Search for the cell housing the specified text and yield its [x, y] center coordinate. 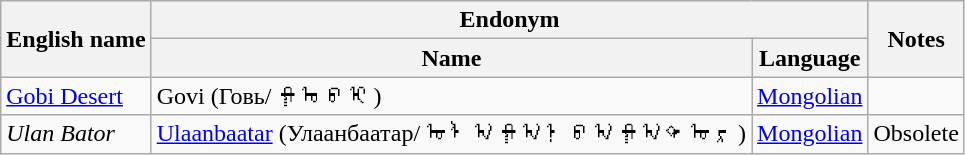
Govi (Говь/ ᠭᠣᠪᠢ) [451, 96]
Ulaanbaatar (Улаанбаатар/ ᠤᠯᠠᠭᠠᠨᠪᠠᠭᠠᠲᠤᠷ) [451, 134]
Name [451, 58]
English name [76, 39]
Language [810, 58]
Gobi Desert [76, 96]
Ulan Bator [76, 134]
Endonym [510, 20]
Notes [916, 39]
Obsolete [916, 134]
